Determine the [X, Y] coordinate at the center of the cell enclosing the given text.  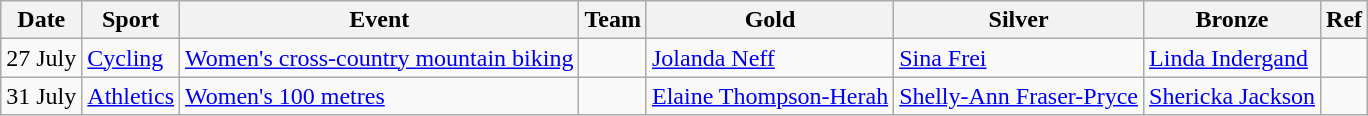
Women's 100 metres [380, 96]
Jolanda Neff [770, 58]
Bronze [1232, 20]
Silver [1019, 20]
Gold [770, 20]
Ref [1344, 20]
27 July [42, 58]
Linda Indergand [1232, 58]
Team [613, 20]
Event [380, 20]
Date [42, 20]
Elaine Thompson-Herah [770, 96]
Cycling [131, 58]
Shelly-Ann Fraser-Pryce [1019, 96]
Shericka Jackson [1232, 96]
31 July [42, 96]
Women's cross-country mountain biking [380, 58]
Sport [131, 20]
Sina Frei [1019, 58]
Athletics [131, 96]
